Detect which cell encompasses the target text, then output its [X, Y] center coordinate. 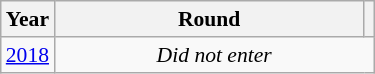
Year [28, 19]
2018 [28, 55]
Did not enter [214, 55]
Round [209, 19]
